Capture the cell that displays the provided text and extract its [x, y] central coordinate. 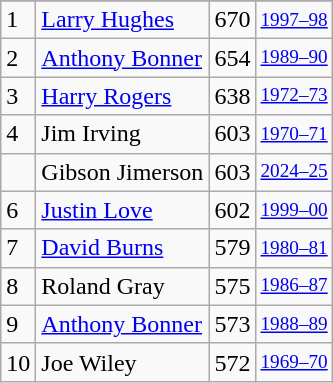
8 [18, 286]
1986–87 [294, 286]
670 [232, 20]
10 [18, 362]
1988–89 [294, 324]
Larry Hughes [122, 20]
Justin Love [122, 210]
654 [232, 58]
9 [18, 324]
Jim Irving [122, 134]
573 [232, 324]
3 [18, 96]
1 [18, 20]
1989–90 [294, 58]
575 [232, 286]
1972–73 [294, 96]
572 [232, 362]
David Burns [122, 248]
7 [18, 248]
1980–81 [294, 248]
Roland Gray [122, 286]
4 [18, 134]
6 [18, 210]
1999–00 [294, 210]
Gibson Jimerson [122, 172]
2024–25 [294, 172]
579 [232, 248]
Harry Rogers [122, 96]
2 [18, 58]
1970–71 [294, 134]
Joe Wiley [122, 362]
602 [232, 210]
638 [232, 96]
1969–70 [294, 362]
1997–98 [294, 20]
